Locate the cell with the specified text and output its (x, y) center coordinate. 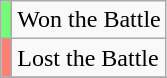
Won the Battle (89, 20)
Lost the Battle (89, 58)
